Determine the (x, y) coordinate at the center of the cell enclosing the given text.  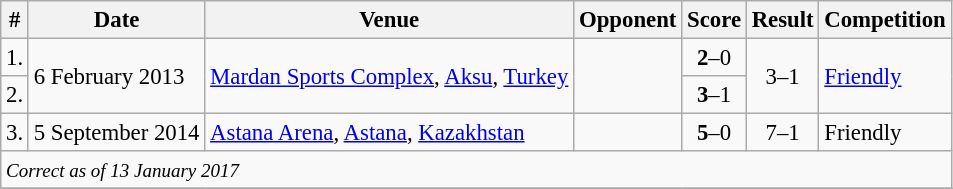
7–1 (782, 133)
Opponent (628, 20)
2. (15, 95)
6 February 2013 (116, 76)
Score (714, 20)
Date (116, 20)
Mardan Sports Complex, Aksu, Turkey (390, 76)
Result (782, 20)
5–0 (714, 133)
3. (15, 133)
Competition (885, 20)
2–0 (714, 58)
Correct as of 13 January 2017 (476, 170)
Venue (390, 20)
# (15, 20)
Astana Arena, Astana, Kazakhstan (390, 133)
1. (15, 58)
5 September 2014 (116, 133)
